Return [X, Y] of the center of cell containing provided text 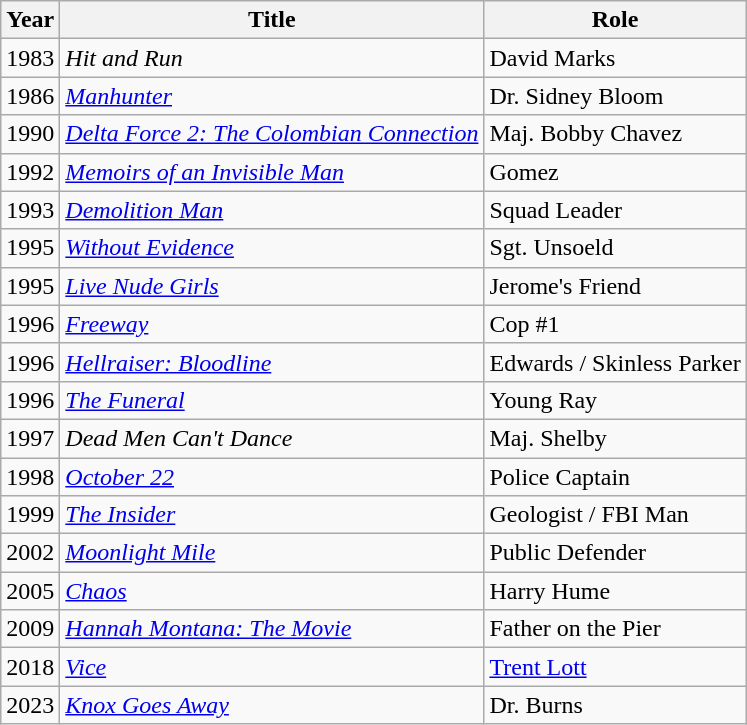
1986 [30, 96]
Young Ray [615, 400]
Manhunter [272, 96]
The Funeral [272, 400]
2018 [30, 667]
Geologist / FBI Man [615, 515]
1993 [30, 210]
1999 [30, 515]
Hit and Run [272, 58]
Knox Goes Away [272, 705]
1998 [30, 477]
Gomez [615, 172]
Hannah Montana: The Movie [272, 629]
Jerome's Friend [615, 286]
Dead Men Can't Dance [272, 438]
Edwards / Skinless Parker [615, 362]
The Insider [272, 515]
Live Nude Girls [272, 286]
Father on the Pier [615, 629]
Maj. Shelby [615, 438]
Freeway [272, 324]
Public Defender [615, 553]
Vice [272, 667]
Chaos [272, 591]
David Marks [615, 58]
Memoirs of an Invisible Man [272, 172]
Trent Lott [615, 667]
Harry Hume [615, 591]
Hellraiser: Bloodline [272, 362]
Without Evidence [272, 248]
Demolition Man [272, 210]
Year [30, 20]
Sgt. Unsoeld [615, 248]
1983 [30, 58]
Maj. Bobby Chavez [615, 134]
2002 [30, 553]
Dr. Burns [615, 705]
October 22 [272, 477]
Role [615, 20]
Moonlight Mile [272, 553]
2005 [30, 591]
Cop #1 [615, 324]
Squad Leader [615, 210]
Title [272, 20]
2023 [30, 705]
1997 [30, 438]
1990 [30, 134]
2009 [30, 629]
1992 [30, 172]
Police Captain [615, 477]
Delta Force 2: The Colombian Connection [272, 134]
Dr. Sidney Bloom [615, 96]
